Extract the (X, Y) coordinate from the center of the cell holding the provided text.  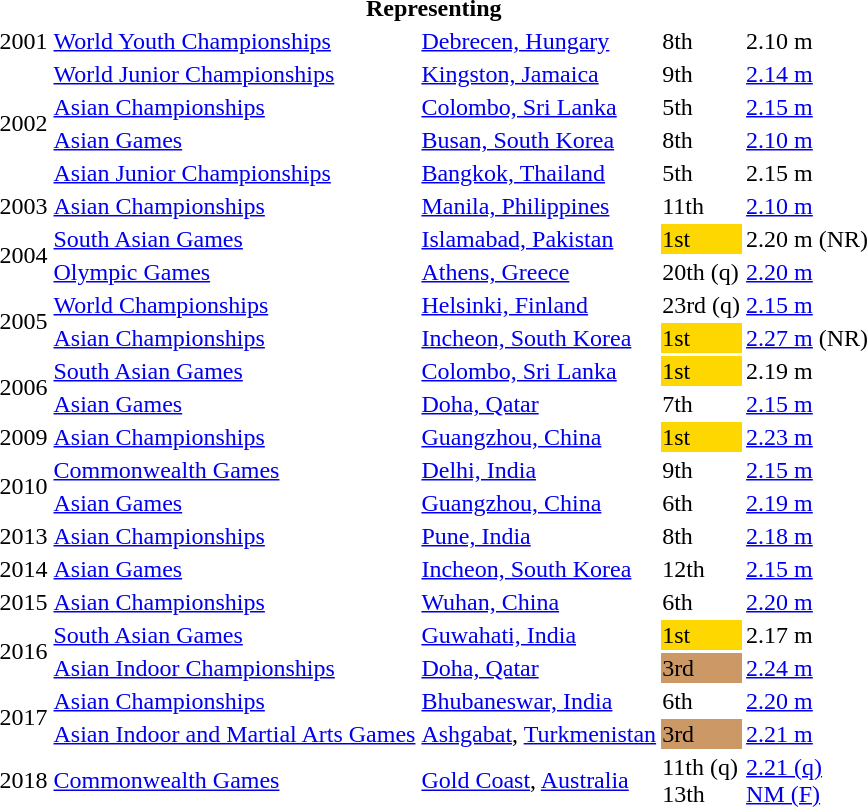
Islamabad, Pakistan (539, 239)
Olympic Games (234, 272)
Athens, Greece (539, 272)
23rd (q) (702, 305)
Bhubaneswar, India (539, 701)
Bangkok, Thailand (539, 173)
Delhi, India (539, 470)
7th (702, 404)
12th (702, 569)
World Championships (234, 305)
Pune, India (539, 536)
World Junior Championships (234, 74)
Debrecen, Hungary (539, 41)
Kingston, Jamaica (539, 74)
Ashgabat, Turkmenistan (539, 734)
20th (q) (702, 272)
Asian Junior Championships (234, 173)
Manila, Philippines (539, 206)
Busan, South Korea (539, 140)
Commonwealth Games (234, 470)
11th (702, 206)
World Youth Championships (234, 41)
Helsinki, Finland (539, 305)
Guwahati, India (539, 635)
Wuhan, China (539, 602)
Asian Indoor Championships (234, 668)
Asian Indoor and Martial Arts Games (234, 734)
